Return the (X, Y) coordinate for the center point of the cell that contains the specified text.  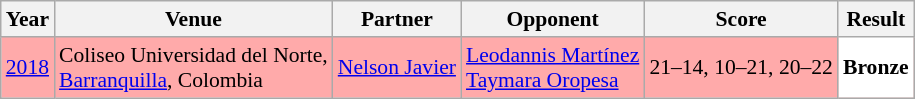
Partner (397, 19)
Bronze (876, 68)
Result (876, 19)
Year (28, 19)
Score (741, 19)
Nelson Javier (397, 68)
21–14, 10–21, 20–22 (741, 68)
Venue (194, 19)
Coliseo Universidad del Norte,Barranquilla, Colombia (194, 68)
Leodannis Martínez Taymara Oropesa (552, 68)
Opponent (552, 19)
2018 (28, 68)
